Find where the given text appears and provide that cell's center as [x, y] coordinate. 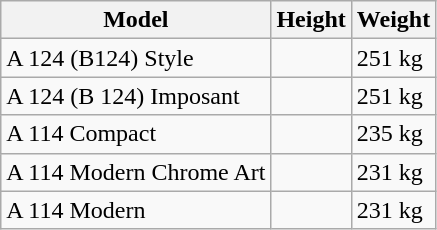
Height [311, 20]
A 114 Compact [136, 134]
Model [136, 20]
A 114 Modern [136, 210]
Weight [393, 20]
A 114 Modern Chrome Art [136, 172]
235 kg [393, 134]
A 124 (B 124) Imposant [136, 96]
A 124 (B124) Style [136, 58]
